Scan for the cell matching the given text and deliver its [X, Y] coordinate at center. 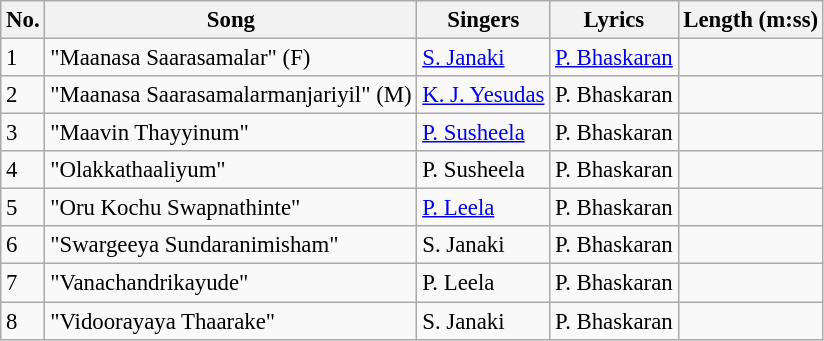
"Oru Kochu Swapnathinte" [231, 208]
Singers [484, 20]
"Swargeeya Sundaranimisham" [231, 245]
5 [23, 208]
2 [23, 95]
"Maanasa Saarasamalarmanjariyil" (M) [231, 95]
"Maanasa Saarasamalar" (F) [231, 58]
3 [23, 133]
1 [23, 58]
8 [23, 321]
"Vanachandrikayude" [231, 283]
Lyrics [614, 20]
7 [23, 283]
4 [23, 170]
6 [23, 245]
No. [23, 20]
"Olakkathaaliyum" [231, 170]
"Vidoorayaya Thaarake" [231, 321]
K. J. Yesudas [484, 95]
Length (m:ss) [750, 20]
"Maavin Thayyinum" [231, 133]
Song [231, 20]
